Detect which cell encompasses the target text, then output its [X, Y] center coordinate. 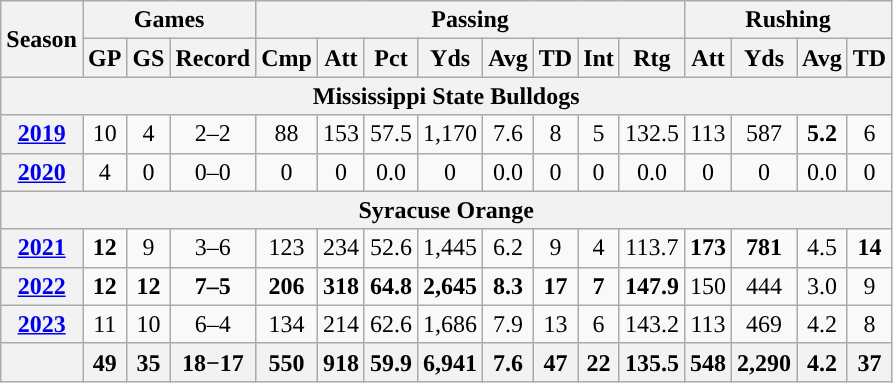
59.9 [390, 362]
1,445 [450, 248]
7–5 [213, 286]
548 [708, 362]
444 [764, 286]
2022 [42, 286]
206 [287, 286]
49 [104, 362]
GS [148, 58]
Games [168, 20]
8.3 [508, 286]
52.6 [390, 248]
153 [340, 134]
Mississippi State Bulldogs [446, 96]
17 [555, 286]
5 [599, 134]
2021 [42, 248]
7.9 [508, 324]
147.9 [652, 286]
4.5 [822, 248]
2023 [42, 324]
Record [213, 58]
3–6 [213, 248]
135.5 [652, 362]
143.2 [652, 324]
Cmp [287, 58]
6–4 [213, 324]
13 [555, 324]
2019 [42, 134]
132.5 [652, 134]
113.7 [652, 248]
64.8 [390, 286]
Rtg [652, 58]
781 [764, 248]
918 [340, 362]
2020 [42, 172]
GP [104, 58]
550 [287, 362]
0–0 [213, 172]
Syracuse Orange [446, 210]
37 [869, 362]
Passing [470, 20]
Season [42, 39]
Pct [390, 58]
1,170 [450, 134]
469 [764, 324]
173 [708, 248]
6,941 [450, 362]
318 [340, 286]
150 [708, 286]
Rushing [788, 20]
214 [340, 324]
3.0 [822, 286]
2,290 [764, 362]
7 [599, 286]
1,686 [450, 324]
14 [869, 248]
11 [104, 324]
62.6 [390, 324]
2–2 [213, 134]
6.2 [508, 248]
22 [599, 362]
18−17 [213, 362]
5.2 [822, 134]
57.5 [390, 134]
Int [599, 58]
47 [555, 362]
35 [148, 362]
123 [287, 248]
234 [340, 248]
134 [287, 324]
587 [764, 134]
2,645 [450, 286]
88 [287, 134]
